Locate the cell with the specified text and output its (x, y) center coordinate. 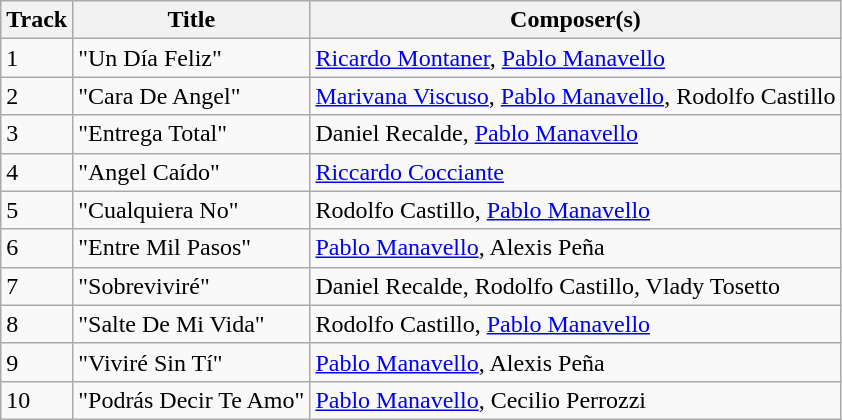
"Un Día Feliz" (192, 58)
4 (37, 172)
Marivana Viscuso, Pablo Manavello, Rodolfo Castillo (576, 96)
9 (37, 362)
"Salte De Mi Vida" (192, 324)
Riccardo Cocciante (576, 172)
Pablo Manavello, Cecilio Perrozzi (576, 400)
8 (37, 324)
"Podrás Decir Te Amo" (192, 400)
"Entre Mil Pasos" (192, 248)
7 (37, 286)
"Angel Caído" (192, 172)
Ricardo Montaner, Pablo Manavello (576, 58)
Daniel Recalde, Rodolfo Castillo, Vlady Tosetto (576, 286)
6 (37, 248)
Title (192, 20)
2 (37, 96)
"Sobreviviré" (192, 286)
5 (37, 210)
"Viviré Sin Tí" (192, 362)
10 (37, 400)
Daniel Recalde, Pablo Manavello (576, 134)
"Cara De Angel" (192, 96)
"Cualquiera No" (192, 210)
Composer(s) (576, 20)
1 (37, 58)
Track (37, 20)
3 (37, 134)
"Entrega Total" (192, 134)
